Output the [X, Y] coordinate of the center of the cell containing the given text.  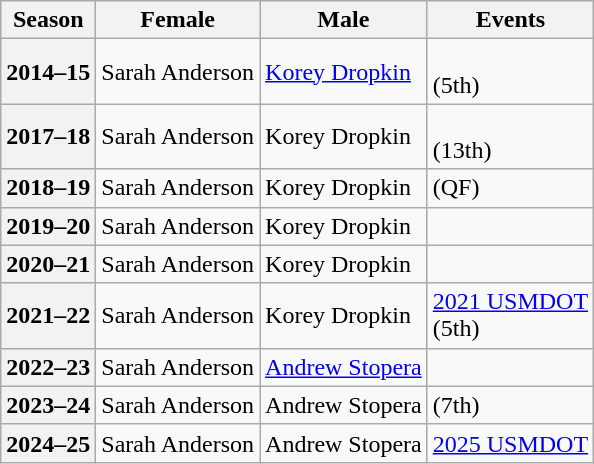
2021 USMDOT (5th) [510, 316]
(13th) [510, 136]
Female [178, 20]
Events [510, 20]
2022–23 [48, 367]
(7th) [510, 405]
2017–18 [48, 136]
(QF) [510, 188]
Season [48, 20]
(5th) [510, 72]
2020–21 [48, 264]
2024–25 [48, 443]
2019–20 [48, 226]
Male [344, 20]
2023–24 [48, 405]
2014–15 [48, 72]
2018–19 [48, 188]
2021–22 [48, 316]
2025 USMDOT [510, 443]
